Output the [X, Y] coordinate of the center of the cell containing the given text.  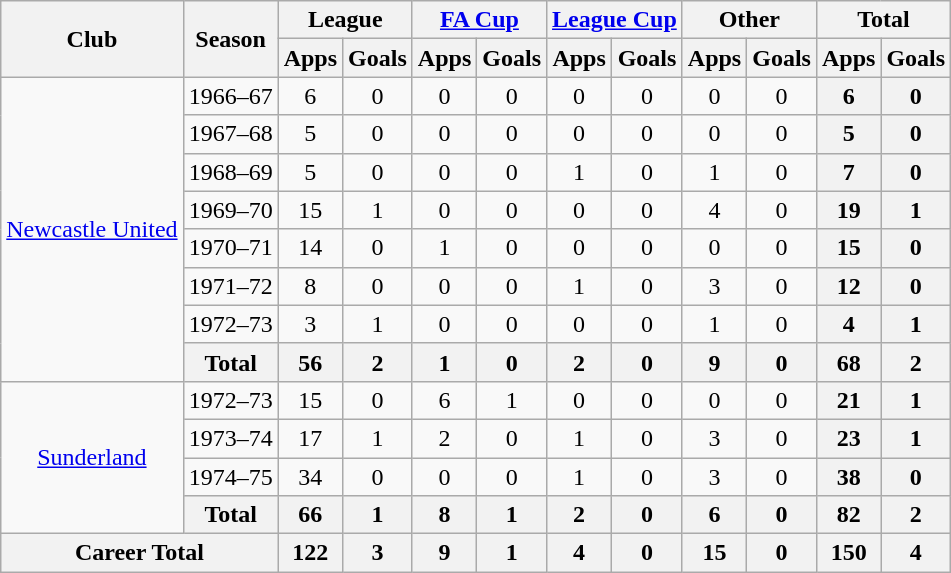
12 [848, 286]
23 [848, 438]
1971–72 [230, 286]
1973–74 [230, 438]
17 [310, 438]
122 [310, 553]
Career Total [140, 553]
66 [310, 515]
Season [230, 39]
38 [848, 477]
Sunderland [92, 457]
1968–69 [230, 172]
82 [848, 515]
Club [92, 39]
7 [848, 172]
FA Cup [479, 20]
21 [848, 400]
Other [749, 20]
League Cup [615, 20]
1970–71 [230, 248]
1967–68 [230, 134]
League [345, 20]
Newcastle United [92, 229]
68 [848, 362]
19 [848, 210]
150 [848, 553]
1974–75 [230, 477]
1969–70 [230, 210]
14 [310, 248]
56 [310, 362]
1966–67 [230, 96]
34 [310, 477]
